Provide the (x, y) coordinate of the cell's center where the given text is located.  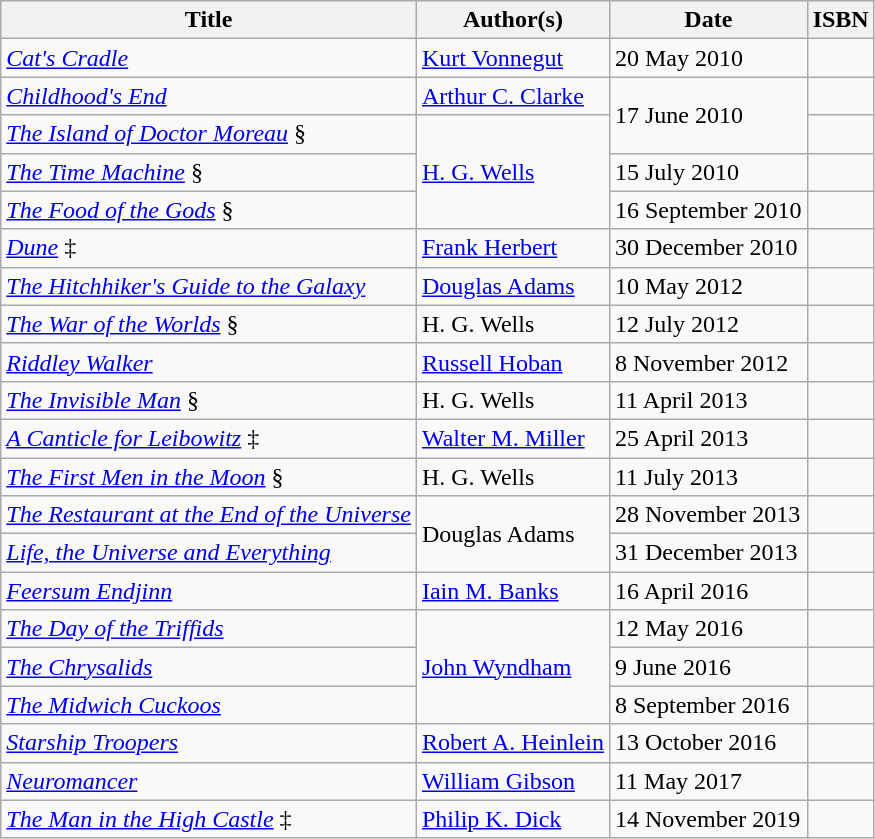
Kurt Vonnegut (512, 58)
The Chrysalids (209, 667)
14 November 2019 (708, 819)
Frank Herbert (512, 248)
Feersum Endjinn (209, 591)
15 July 2010 (708, 172)
The Hitchhiker's Guide to the Galaxy (209, 286)
8 September 2016 (708, 705)
A Canticle for Leibowitz ‡ (209, 438)
30 December 2010 (708, 248)
The Time Machine § (209, 172)
Iain M. Banks (512, 591)
8 November 2012 (708, 362)
Neuromancer (209, 781)
Cat's Cradle (209, 58)
13 October 2016 (708, 743)
10 May 2012 (708, 286)
Riddley Walker (209, 362)
Date (708, 20)
ISBN (840, 20)
The Man in the High Castle ‡ (209, 819)
16 September 2010 (708, 210)
The Day of the Triffids (209, 629)
Author(s) (512, 20)
Russell Hoban (512, 362)
Philip K. Dick (512, 819)
Starship Troopers (209, 743)
16 April 2016 (708, 591)
28 November 2013 (708, 515)
The War of the Worlds § (209, 324)
12 July 2012 (708, 324)
The Midwich Cuckoos (209, 705)
11 May 2017 (708, 781)
25 April 2013 (708, 438)
Walter M. Miller (512, 438)
John Wyndham (512, 667)
Life, the Universe and Everything (209, 553)
William Gibson (512, 781)
The Island of Doctor Moreau § (209, 134)
The Invisible Man § (209, 400)
Robert A. Heinlein (512, 743)
11 April 2013 (708, 400)
The Food of the Gods § (209, 210)
The First Men in the Moon § (209, 477)
Dune ‡ (209, 248)
Title (209, 20)
Childhood's End (209, 96)
11 July 2013 (708, 477)
31 December 2013 (708, 553)
12 May 2016 (708, 629)
17 June 2010 (708, 115)
Arthur C. Clarke (512, 96)
20 May 2010 (708, 58)
9 June 2016 (708, 667)
The Restaurant at the End of the Universe (209, 515)
